From the cell containing the given text, extract its center point as [X, Y] coordinate. 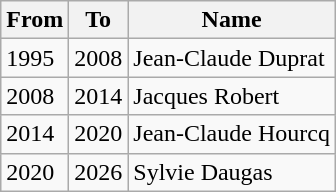
Jean-Claude Duprat [232, 58]
2026 [98, 172]
From [35, 20]
Sylvie Daugas [232, 172]
Jean-Claude Hourcq [232, 134]
To [98, 20]
1995 [35, 58]
Name [232, 20]
Jacques Robert [232, 96]
